Return the (X, Y) coordinate for the center point of the cell that contains the specified text.  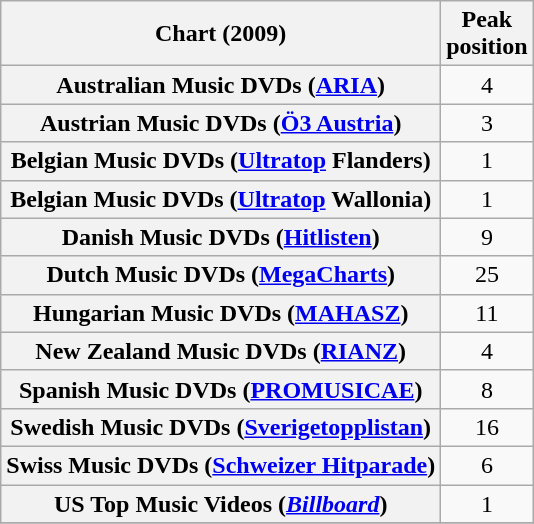
Belgian Music DVDs (Ultratop Wallonia) (221, 199)
8 (487, 389)
Chart (2009) (221, 34)
25 (487, 275)
Hungarian Music DVDs (MAHASZ) (221, 313)
Swiss Music DVDs (Schweizer Hitparade) (221, 465)
Austrian Music DVDs (Ö3 Austria) (221, 123)
Australian Music DVDs (ARIA) (221, 85)
New Zealand Music DVDs (RIANZ) (221, 351)
16 (487, 427)
11 (487, 313)
Swedish Music DVDs (Sverigetopplistan) (221, 427)
3 (487, 123)
Danish Music DVDs (Hitlisten) (221, 237)
Dutch Music DVDs (MegaCharts) (221, 275)
Peakposition (487, 34)
Spanish Music DVDs (PROMUSICAE) (221, 389)
US Top Music Videos (Billboard) (221, 503)
6 (487, 465)
9 (487, 237)
Belgian Music DVDs (Ultratop Flanders) (221, 161)
